Extract the (x, y) coordinate from the center of the cell holding the provided text.  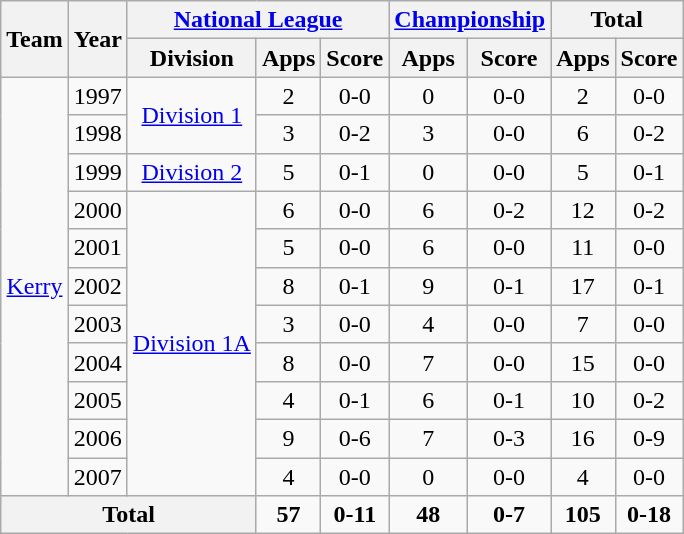
0-6 (355, 438)
Division 1 (192, 115)
2005 (98, 400)
10 (583, 400)
1999 (98, 172)
2007 (98, 477)
Team (35, 39)
2006 (98, 438)
0-7 (510, 515)
0-3 (510, 438)
48 (428, 515)
2000 (98, 210)
105 (583, 515)
1997 (98, 96)
2002 (98, 286)
11 (583, 248)
57 (288, 515)
0-18 (649, 515)
0-11 (355, 515)
Division (192, 58)
Year (98, 39)
17 (583, 286)
2001 (98, 248)
15 (583, 362)
Division 2 (192, 172)
16 (583, 438)
2003 (98, 324)
0-9 (649, 438)
Championship (470, 20)
1998 (98, 134)
National League (258, 20)
2004 (98, 362)
Kerry (35, 286)
12 (583, 210)
Division 1A (192, 343)
